From the cell containing the given text, extract its center point as (X, Y) coordinate. 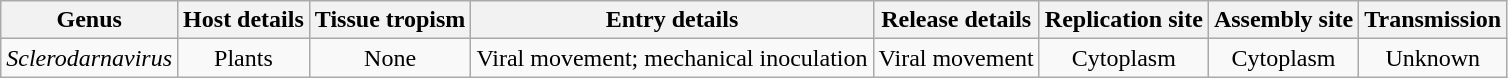
Sclerodarnavirus (90, 58)
Host details (244, 20)
Tissue tropism (390, 20)
Viral movement; mechanical inoculation (672, 58)
Viral movement (956, 58)
Unknown (1433, 58)
Genus (90, 20)
None (390, 58)
Transmission (1433, 20)
Assembly site (1283, 20)
Plants (244, 58)
Release details (956, 20)
Entry details (672, 20)
Replication site (1124, 20)
